Return the (x, y) coordinate for the center point of the cell that contains the specified text.  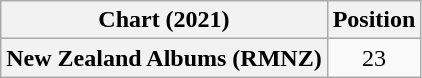
Chart (2021) (164, 20)
Position (374, 20)
23 (374, 58)
New Zealand Albums (RMNZ) (164, 58)
